Determine the [X, Y] coordinate at the center of the cell enclosing the given text.  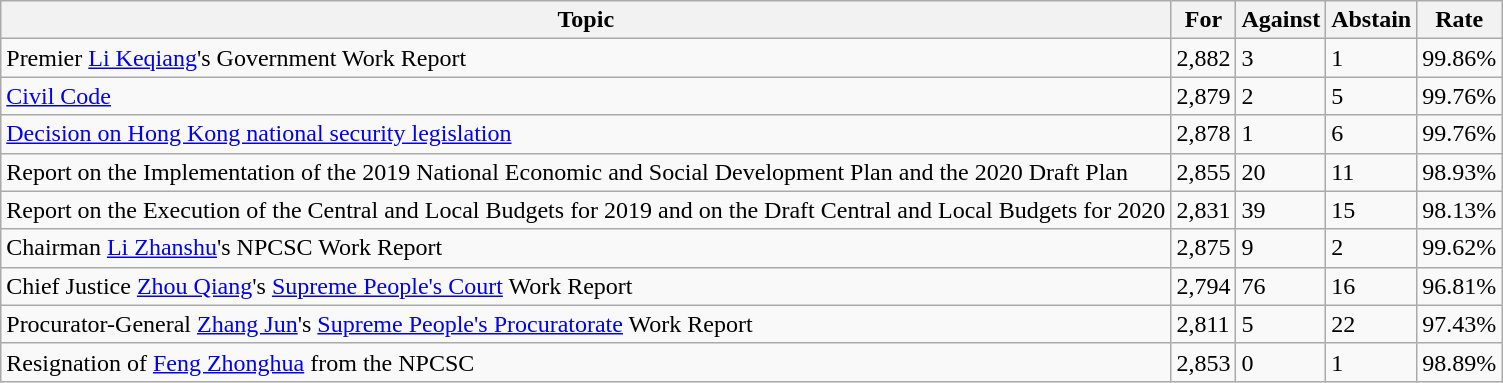
98.93% [1460, 172]
2,794 [1204, 286]
76 [1281, 286]
Report on the Implementation of the 2019 National Economic and Social Development Plan and the 2020 Draft Plan [586, 172]
3 [1281, 58]
98.13% [1460, 210]
Against [1281, 20]
11 [1372, 172]
98.89% [1460, 362]
15 [1372, 210]
16 [1372, 286]
Abstain [1372, 20]
9 [1281, 248]
39 [1281, 210]
2,811 [1204, 324]
Civil Code [586, 96]
97.43% [1460, 324]
Rate [1460, 20]
6 [1372, 134]
2,878 [1204, 134]
Decision on Hong Kong national security legislation [586, 134]
2,853 [1204, 362]
2,875 [1204, 248]
0 [1281, 362]
Premier Li Keqiang's Government Work Report [586, 58]
2,879 [1204, 96]
99.86% [1460, 58]
Report on the Execution of the Central and Local Budgets for 2019 and on the Draft Central and Local Budgets for 2020 [586, 210]
96.81% [1460, 286]
Resignation of Feng Zhonghua from the NPCSC [586, 362]
Procurator-General Zhang Jun's Supreme People's Procuratorate Work Report [586, 324]
For [1204, 20]
2,882 [1204, 58]
Chairman Li Zhanshu's NPCSC Work Report [586, 248]
20 [1281, 172]
Chief Justice Zhou Qiang's Supreme People's Court Work Report [586, 286]
2,831 [1204, 210]
Topic [586, 20]
99.62% [1460, 248]
2,855 [1204, 172]
22 [1372, 324]
